Locate the cell with the specified text and output its [X, Y] center coordinate. 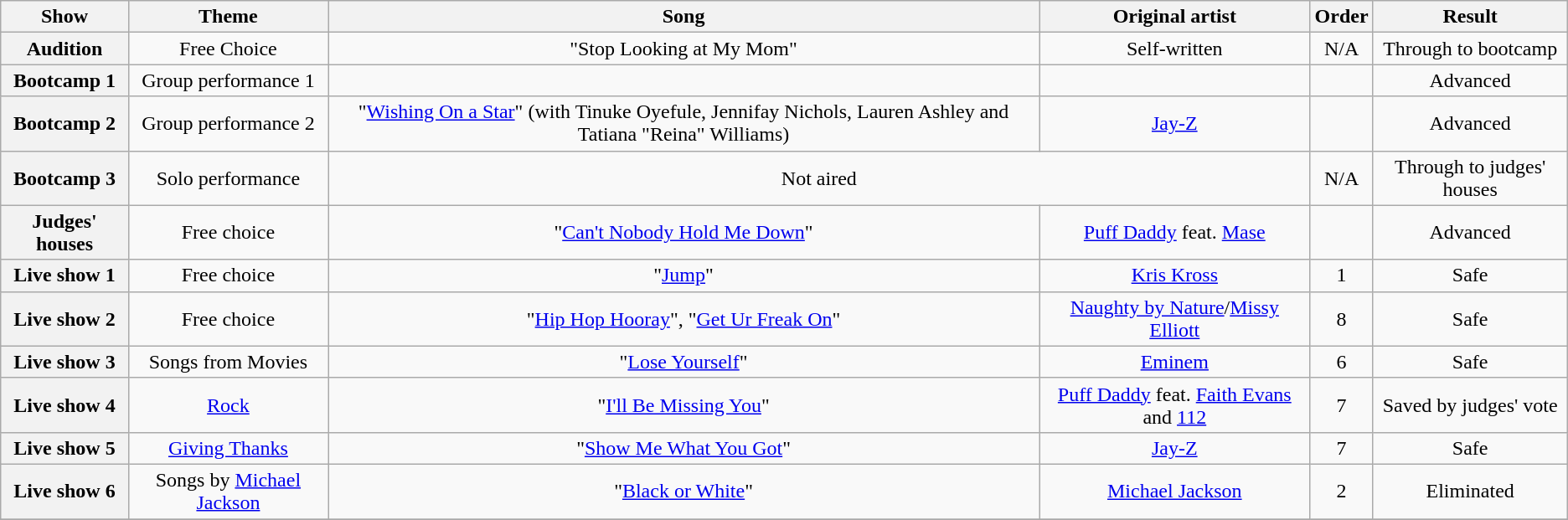
Judges' houses [65, 233]
6 [1342, 362]
Songs from Movies [228, 362]
Live show 1 [65, 275]
Not aired [819, 178]
Live show 6 [65, 491]
Original artist [1175, 17]
"Show Me What You Got" [683, 448]
8 [1342, 318]
Through to judges' houses [1470, 178]
"Jump" [683, 275]
Live show 4 [65, 405]
Bootcamp 3 [65, 178]
Group performance 1 [228, 80]
"Black or White" [683, 491]
Puff Daddy feat. Mase [1175, 233]
"I'll Be Missing You" [683, 405]
1 [1342, 275]
Self-written [1175, 49]
Bootcamp 1 [65, 80]
Kris Kross [1175, 275]
2 [1342, 491]
Eminem [1175, 362]
Bootcamp 2 [65, 124]
Live show 2 [65, 318]
Michael Jackson [1175, 491]
"Wishing On a Star" (with Tinuke Oyefule, Jennifay Nichols, Lauren Ashley and Tatiana "Reina" Williams) [683, 124]
Rock [228, 405]
"Hip Hop Hooray", "Get Ur Freak On" [683, 318]
Through to bootcamp [1470, 49]
Live show 3 [65, 362]
Giving Thanks [228, 448]
Live show 5 [65, 448]
Group performance 2 [228, 124]
Song [683, 17]
Puff Daddy feat. Faith Evans and 112 [1175, 405]
Audition [65, 49]
"Lose Yourself" [683, 362]
Theme [228, 17]
Result [1470, 17]
Saved by judges' vote [1470, 405]
Order [1342, 17]
Solo performance [228, 178]
"Stop Looking at My Mom" [683, 49]
Eliminated [1470, 491]
"Can't Nobody Hold Me Down" [683, 233]
Songs by Michael Jackson [228, 491]
Free Choice [228, 49]
Show [65, 17]
Naughty by Nature/Missy Elliott [1175, 318]
